Return the [X, Y] coordinate for the center point of the cell that contains the specified text.  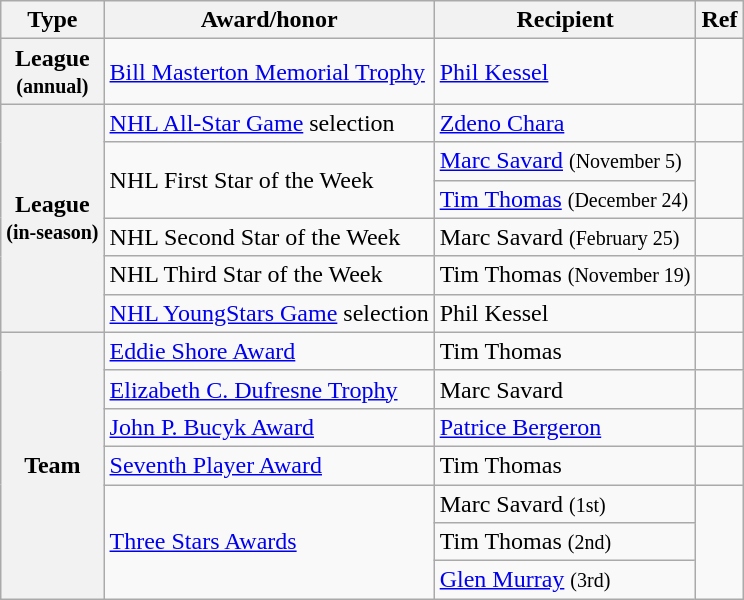
Eddie Shore Award [269, 351]
Award/honor [269, 20]
Ref [720, 20]
League(in-season) [52, 218]
Tim Thomas (December 24) [565, 199]
Marc Savard (1st) [565, 503]
Team [52, 465]
Tim Thomas (2nd) [565, 542]
NHL Third Star of the Week [269, 275]
League(annual) [52, 72]
NHL All-Star Game selection [269, 123]
Patrice Bergeron [565, 427]
Tim Thomas (November 19) [565, 275]
NHL First Star of the Week [269, 180]
Recipient [565, 20]
Elizabeth C. Dufresne Trophy [269, 389]
Bill Masterton Memorial Trophy [269, 72]
Seventh Player Award [269, 465]
Marc Savard (November 5) [565, 161]
NHL YoungStars Game selection [269, 313]
NHL Second Star of the Week [269, 237]
Marc Savard (February 25) [565, 237]
Zdeno Chara [565, 123]
Three Stars Awards [269, 541]
John P. Bucyk Award [269, 427]
Glen Murray (3rd) [565, 580]
Type [52, 20]
Marc Savard [565, 389]
